Locate the cell with the specified text and output its [X, Y] center coordinate. 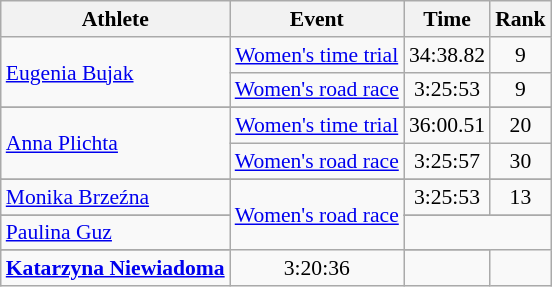
Eugenia Bujak [116, 72]
Monika Brzeźna [116, 197]
Time [447, 19]
Rank [520, 19]
Anna Plichta [116, 144]
36:00.51 [447, 126]
3:20:36 [317, 269]
20 [520, 126]
Event [317, 19]
13 [520, 197]
34:38.82 [447, 55]
Paulina Guz [116, 233]
30 [520, 162]
Athlete [116, 19]
3:25:57 [447, 162]
Katarzyna Niewiadoma [116, 269]
